From the cell containing the given text, extract its center point as [X, Y] coordinate. 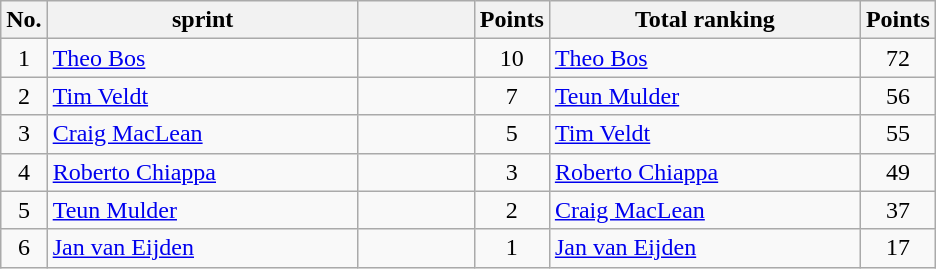
72 [898, 58]
sprint [202, 20]
7 [512, 96]
49 [898, 172]
10 [512, 58]
17 [898, 248]
37 [898, 210]
Total ranking [704, 20]
56 [898, 96]
4 [24, 172]
No. [24, 20]
55 [898, 134]
6 [24, 248]
